From the cell containing the given text, extract its center point as [X, Y] coordinate. 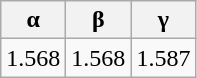
γ [164, 20]
α [34, 20]
1.587 [164, 58]
β [98, 20]
